Determine the [X, Y] coordinate at the center of the cell enclosing the given text.  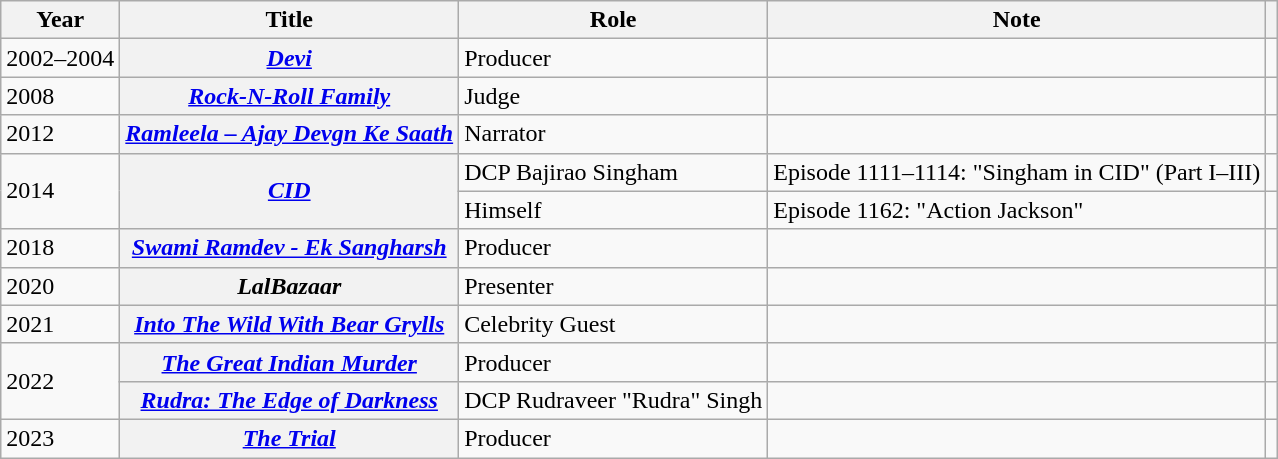
Narrator [614, 134]
Year [60, 20]
Episode 1111–1114: "Singham in CID" (Part I–III) [1017, 172]
2020 [60, 286]
Himself [614, 210]
2014 [60, 191]
Rudra: The Edge of Darkness [290, 400]
Episode 1162: "Action Jackson" [1017, 210]
Devi [290, 58]
The Great Indian Murder [290, 362]
Ramleela – Ajay Devgn Ke Saath [290, 134]
DCP Bajirao Singham [614, 172]
CID [290, 191]
The Trial [290, 438]
Note [1017, 20]
2022 [60, 381]
2018 [60, 248]
DCP Rudraveer "Rudra" Singh [614, 400]
Presenter [614, 286]
Role [614, 20]
Judge [614, 96]
2002–2004 [60, 58]
Into The Wild With Bear Grylls [290, 324]
Celebrity Guest [614, 324]
2008 [60, 96]
2021 [60, 324]
2012 [60, 134]
Swami Ramdev - Ek Sangharsh [290, 248]
LalBazaar [290, 286]
Title [290, 20]
Rock-N-Roll Family [290, 96]
2023 [60, 438]
